Capture the cell that displays the provided text and extract its [X, Y] central coordinate. 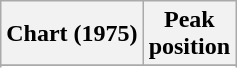
Chart (1975) [72, 34]
Peak position [189, 34]
